Find where the given text appears and provide that cell's center as [X, Y] coordinate. 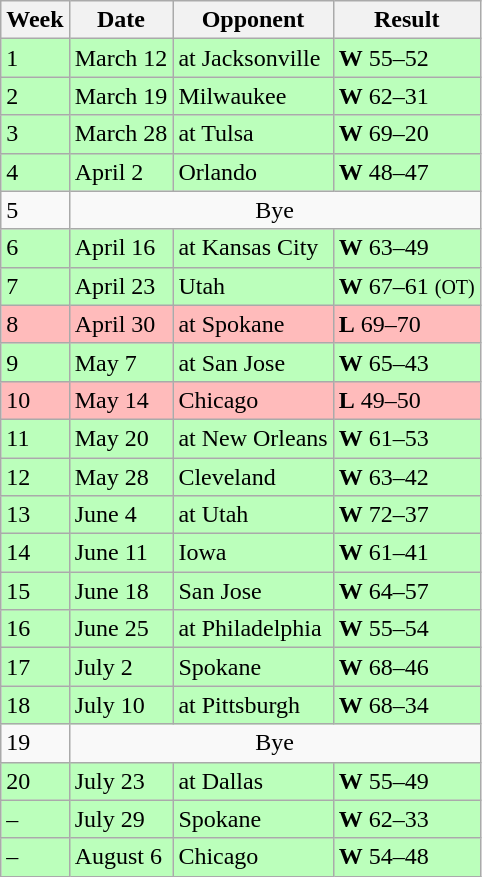
June 4 [121, 515]
L 49–50 [406, 400]
at Dallas [253, 781]
W 68–46 [406, 667]
W 67–61 (OT) [406, 286]
Cleveland [253, 477]
April 23 [121, 286]
July 2 [121, 667]
at Kansas City [253, 248]
1 [35, 58]
11 [35, 438]
San Jose [253, 591]
at San Jose [253, 362]
at Utah [253, 515]
March 28 [121, 134]
9 [35, 362]
May 7 [121, 362]
June 25 [121, 629]
W 62–33 [406, 819]
July 23 [121, 781]
15 [35, 591]
W 48–47 [406, 172]
Milwaukee [253, 96]
Utah [253, 286]
W 64–57 [406, 591]
April 2 [121, 172]
20 [35, 781]
May 14 [121, 400]
W 68–34 [406, 705]
W 63–49 [406, 248]
19 [35, 743]
13 [35, 515]
W 61–41 [406, 553]
W 55–52 [406, 58]
W 55–49 [406, 781]
16 [35, 629]
Opponent [253, 20]
March 12 [121, 58]
at Jacksonville [253, 58]
Result [406, 20]
8 [35, 324]
10 [35, 400]
Iowa [253, 553]
7 [35, 286]
at Pittsburgh [253, 705]
July 29 [121, 819]
14 [35, 553]
June 18 [121, 591]
W 65–43 [406, 362]
L 69–70 [406, 324]
Orlando [253, 172]
12 [35, 477]
April 30 [121, 324]
at Philadelphia [253, 629]
W 55–54 [406, 629]
at New Orleans [253, 438]
W 69–20 [406, 134]
Date [121, 20]
5 [35, 210]
April 16 [121, 248]
3 [35, 134]
Week [35, 20]
W 54–48 [406, 857]
18 [35, 705]
W 61–53 [406, 438]
2 [35, 96]
W 72–37 [406, 515]
at Spokane [253, 324]
August 6 [121, 857]
4 [35, 172]
May 20 [121, 438]
at Tulsa [253, 134]
July 10 [121, 705]
June 11 [121, 553]
17 [35, 667]
March 19 [121, 96]
May 28 [121, 477]
W 63–42 [406, 477]
6 [35, 248]
W 62–31 [406, 96]
